Pinpoint the cell where the given text exists, returning its (x, y) midpoint coordinate. 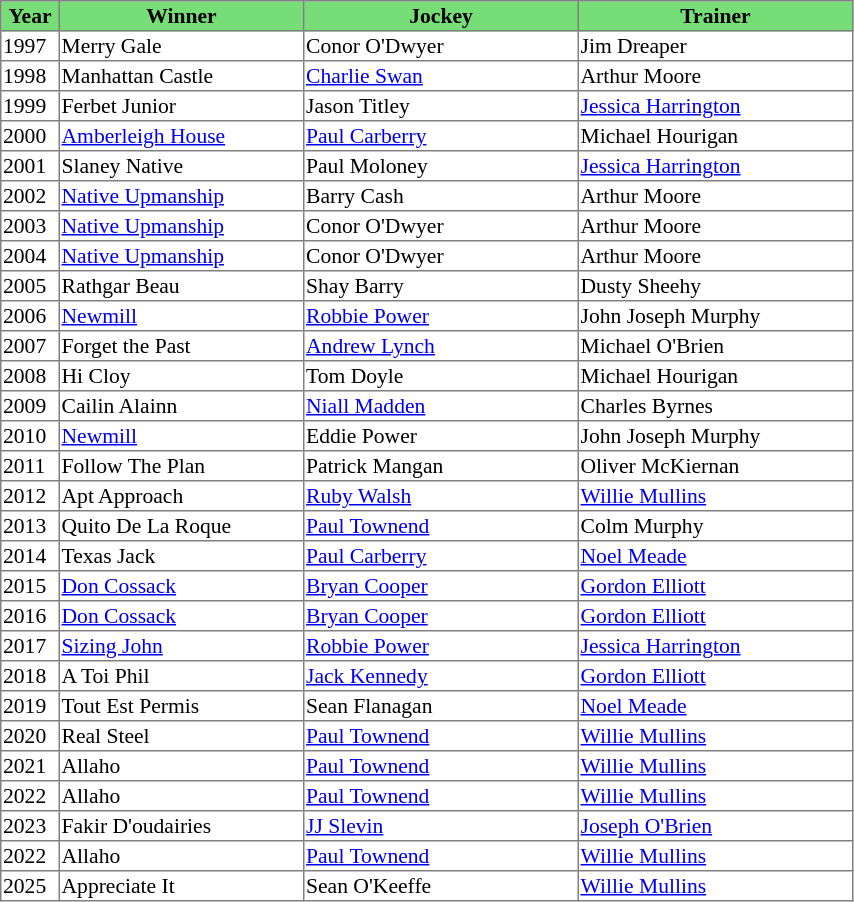
Jack Kennedy (441, 676)
Joseph O'Brien (715, 826)
Real Steel (181, 736)
Appreciate It (181, 886)
2012 (30, 496)
A Toi Phil (181, 676)
2025 (30, 886)
Sean O'Keeffe (441, 886)
Follow The Plan (181, 466)
Sizing John (181, 646)
Ferbet Junior (181, 106)
Apt Approach (181, 496)
2015 (30, 586)
Charles Byrnes (715, 406)
Texas Jack (181, 556)
2016 (30, 616)
Shay Barry (441, 286)
1997 (30, 46)
Cailin Alainn (181, 406)
Slaney Native (181, 166)
Hi Cloy (181, 376)
Colm Murphy (715, 526)
2006 (30, 316)
Patrick Mangan (441, 466)
2013 (30, 526)
Jim Dreaper (715, 46)
Tom Doyle (441, 376)
2007 (30, 346)
2010 (30, 436)
2018 (30, 676)
Michael O'Brien (715, 346)
2009 (30, 406)
Andrew Lynch (441, 346)
Fakir D'oudairies (181, 826)
Rathgar Beau (181, 286)
Dusty Sheehy (715, 286)
Amberleigh House (181, 136)
1999 (30, 106)
2017 (30, 646)
Sean Flanagan (441, 706)
2020 (30, 736)
2014 (30, 556)
Paul Moloney (441, 166)
Merry Gale (181, 46)
Quito De La Roque (181, 526)
Oliver McKiernan (715, 466)
Forget the Past (181, 346)
Barry Cash (441, 196)
JJ Slevin (441, 826)
2002 (30, 196)
2000 (30, 136)
2019 (30, 706)
2008 (30, 376)
Ruby Walsh (441, 496)
Manhattan Castle (181, 76)
2001 (30, 166)
2011 (30, 466)
Tout Est Permis (181, 706)
Niall Madden (441, 406)
2005 (30, 286)
Jason Titley (441, 106)
Trainer (715, 16)
Jockey (441, 16)
Year (30, 16)
Eddie Power (441, 436)
1998 (30, 76)
2021 (30, 766)
Charlie Swan (441, 76)
2023 (30, 826)
2004 (30, 256)
2003 (30, 226)
Winner (181, 16)
